Provide the (x, y) coordinate of the cell's center where the given text is located.  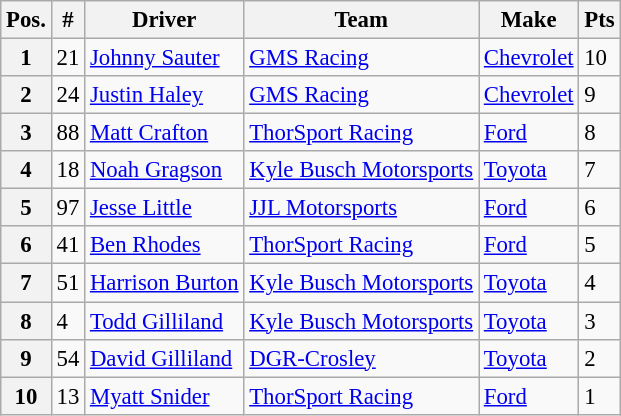
88 (68, 133)
Noah Gragson (164, 170)
Johnny Sauter (164, 58)
Pts (600, 20)
41 (68, 245)
54 (68, 358)
Myatt Snider (164, 396)
David Gilliland (164, 358)
18 (68, 170)
Pos. (26, 20)
# (68, 20)
Ben Rhodes (164, 245)
Matt Crafton (164, 133)
DGR-Crosley (362, 358)
21 (68, 58)
Justin Haley (164, 95)
Todd Gilliland (164, 321)
Driver (164, 20)
Team (362, 20)
13 (68, 396)
24 (68, 95)
JJL Motorsports (362, 208)
Harrison Burton (164, 283)
51 (68, 283)
Jesse Little (164, 208)
97 (68, 208)
Make (528, 20)
